Return (X, Y) of the center of cell containing provided text 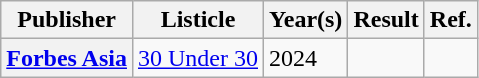
30 Under 30 (198, 58)
Year(s) (306, 20)
Listicle (198, 20)
Publisher (67, 20)
2024 (306, 58)
Ref. (450, 20)
Result (386, 20)
Forbes Asia (67, 58)
